Locate the cell with the specified text and output its (X, Y) center coordinate. 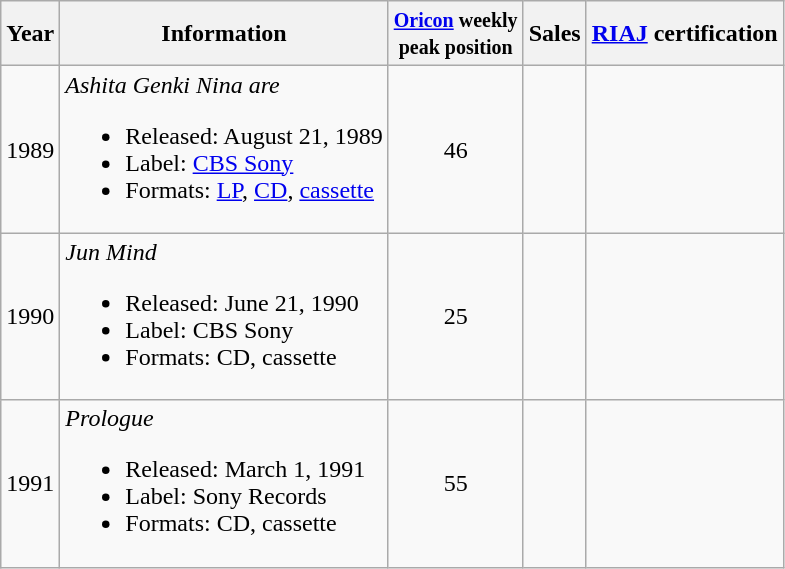
Year (30, 34)
Sales (554, 34)
Oricon weeklypeak position (456, 34)
25 (456, 316)
46 (456, 150)
Information (224, 34)
RIAJ certification (684, 34)
PrologueReleased: March 1, 1991Label: Sony RecordsFormats: CD, cassette (224, 484)
Jun MindReleased: June 21, 1990Label: CBS SonyFormats: CD, cassette (224, 316)
1989 (30, 150)
55 (456, 484)
1991 (30, 484)
1990 (30, 316)
Ashita Genki Nina areReleased: August 21, 1989Label: CBS SonyFormats: LP, CD, cassette (224, 150)
